Extract the [X, Y] coordinate from the center of the cell holding the provided text.  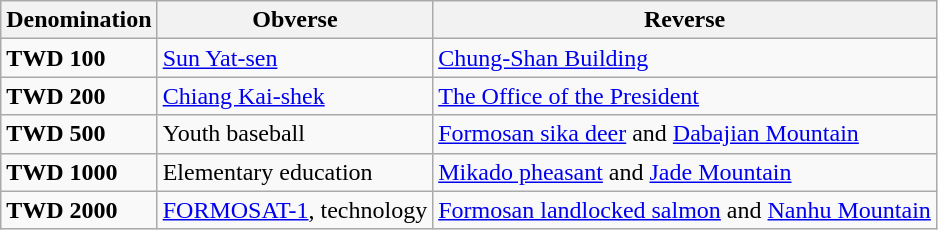
Sun Yat-sen [295, 58]
TWD 100 [79, 58]
TWD 1000 [79, 172]
Chung-Shan Building [685, 58]
TWD 200 [79, 96]
TWD 2000 [79, 210]
Youth baseball [295, 134]
FORMOSAT-1, technology [295, 210]
Chiang Kai-shek [295, 96]
Reverse [685, 20]
TWD 500 [79, 134]
Formosan sika deer and Dabajian Mountain [685, 134]
Mikado pheasant and Jade Mountain [685, 172]
The Office of the President [685, 96]
Formosan landlocked salmon and Nanhu Mountain [685, 210]
Elementary education [295, 172]
Obverse [295, 20]
Denomination [79, 20]
